Detect which cell encompasses the target text, then output its [x, y] center coordinate. 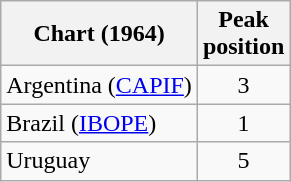
1 [243, 123]
Peakposition [243, 34]
Argentina (CAPIF) [100, 85]
5 [243, 161]
3 [243, 85]
Chart (1964) [100, 34]
Uruguay [100, 161]
Brazil (IBOPE) [100, 123]
